Return the [x, y] coordinate for the center point of the cell that contains the specified text.  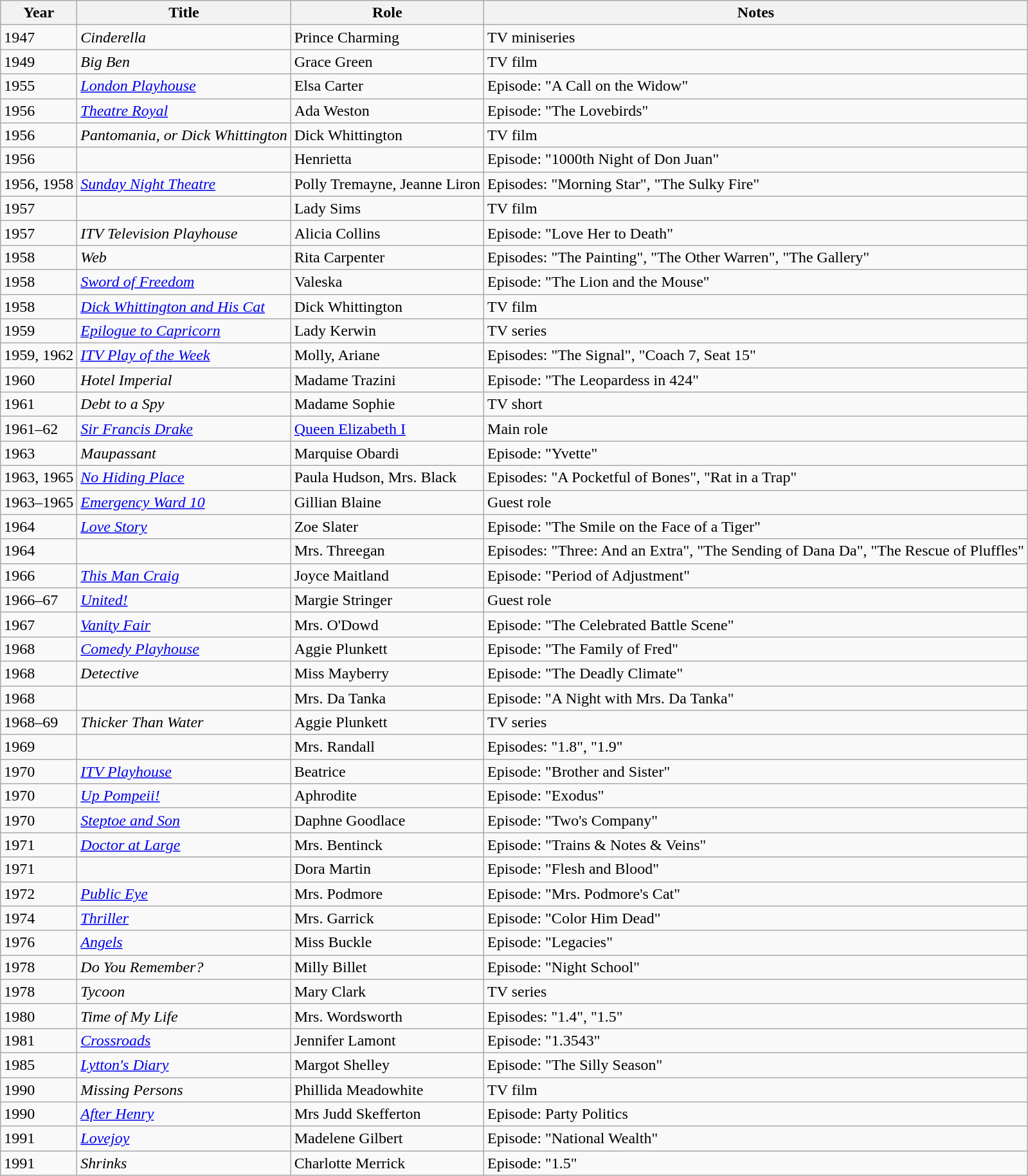
Grace Green [387, 62]
1976 [39, 943]
1967 [39, 624]
Dick Whittington and His Cat [184, 307]
Episode: "The Leopardess in 424" [756, 380]
Lady Sims [387, 208]
TV miniseries [756, 37]
Mrs. Randall [387, 747]
Beatrice [387, 772]
United! [184, 600]
Milly Billet [387, 967]
Up Pompeii! [184, 796]
Gillian Blaine [387, 502]
Mrs. O'Dowd [387, 624]
Public Eye [184, 894]
TV short [756, 404]
1963–1965 [39, 502]
Episode: "The Lion and the Mouse" [756, 282]
Zoe Slater [387, 527]
This Man Craig [184, 575]
Episodes: "1.8", "1.9" [756, 747]
Episode: "The Lovebirds" [756, 111]
Margie Stringer [387, 600]
Episodes: "The Signal", "Coach 7, Seat 15" [756, 356]
1949 [39, 62]
1966 [39, 575]
Molly, Ariane [387, 356]
No Hiding Place [184, 478]
Episode: "The Family of Fred" [756, 649]
Missing Persons [184, 1090]
Episode: "A Night with Mrs. Da Tanka" [756, 698]
Vanity Fair [184, 624]
Tycoon [184, 991]
Margot Shelley [387, 1065]
Notes [756, 13]
Jennifer Lamont [387, 1040]
Henrietta [387, 159]
1972 [39, 894]
London Playhouse [184, 86]
Steptoe and Son [184, 820]
Lytton's Diary [184, 1065]
Big Ben [184, 62]
Episode: "Love Her to Death" [756, 233]
Mary Clark [387, 991]
Episode: "1.5" [756, 1163]
Episode: "The Deadly Climate" [756, 673]
Prince Charming [387, 37]
Year [39, 13]
Debt to a Spy [184, 404]
Role [387, 13]
Marquise Obardi [387, 453]
Maupassant [184, 453]
Sunday Night Theatre [184, 184]
Angels [184, 943]
1980 [39, 1016]
Episode: "The Silly Season" [756, 1065]
Alicia Collins [387, 233]
Episode: Party Politics [756, 1114]
Elsa Carter [387, 86]
1963 [39, 453]
Episode: "Two's Company" [756, 820]
Episode: "National Wealth" [756, 1139]
1985 [39, 1065]
Episode: "1.3543" [756, 1040]
Detective [184, 673]
ITV Play of the Week [184, 356]
Doctor at Large [184, 845]
Episode: "Yvette" [756, 453]
Miss Mayberry [387, 673]
Pantomania, or Dick Whittington [184, 135]
Web [184, 257]
Sword of Freedom [184, 282]
1968–69 [39, 723]
Lovejoy [184, 1139]
1960 [39, 380]
1963, 1965 [39, 478]
Cinderella [184, 37]
Ada Weston [387, 111]
Polly Tremayne, Jeanne Liron [387, 184]
Episode: "Period of Adjustment" [756, 575]
Mrs. Podmore [387, 894]
1969 [39, 747]
Comedy Playhouse [184, 649]
Episode: "The Smile on the Face of a Tiger" [756, 527]
ITV Playhouse [184, 772]
ITV Television Playhouse [184, 233]
1961–62 [39, 429]
Mrs. Bentinck [387, 845]
1955 [39, 86]
Episode: "A Call on the Widow" [756, 86]
Rita Carpenter [387, 257]
Valeska [387, 282]
1961 [39, 404]
Phillida Meadowhite [387, 1090]
Madelene Gilbert [387, 1139]
Mrs Judd Skefferton [387, 1114]
1981 [39, 1040]
Thicker Than Water [184, 723]
Sir Francis Drake [184, 429]
Joyce Maitland [387, 575]
1959, 1962 [39, 356]
Lady Kerwin [387, 331]
Episode: "Night School" [756, 967]
Shrinks [184, 1163]
Episode: "Brother and Sister" [756, 772]
Daphne Goodlace [387, 820]
After Henry [184, 1114]
Love Story [184, 527]
Mrs. Threegan [387, 551]
1966–67 [39, 600]
Episodes: "The Painting", "The Other Warren", "The Gallery" [756, 257]
Episode: "Legacies" [756, 943]
Episode: "Trains & Notes & Veins" [756, 845]
Madame Sophie [387, 404]
Do You Remember? [184, 967]
Queen Elizabeth I [387, 429]
Charlotte Merrick [387, 1163]
Madame Trazini [387, 380]
Thriller [184, 918]
Dora Martin [387, 869]
Time of My Life [184, 1016]
Theatre Royal [184, 111]
1974 [39, 918]
1956, 1958 [39, 184]
Miss Buckle [387, 943]
Mrs. Wordsworth [387, 1016]
Emergency Ward 10 [184, 502]
Epilogue to Capricorn [184, 331]
Episode: "1000th Night of Don Juan" [756, 159]
Mrs. Garrick [387, 918]
Crossroads [184, 1040]
Episodes: "A Pocketful of Bones", "Rat in a Trap" [756, 478]
Episode: "The Celebrated Battle Scene" [756, 624]
Episode: "Flesh and Blood" [756, 869]
Aphrodite [387, 796]
Mrs. Da Tanka [387, 698]
Episode: "Mrs. Podmore's Cat" [756, 894]
1959 [39, 331]
Episode: "Exodus" [756, 796]
Episodes: "Morning Star", "The Sulky Fire" [756, 184]
Hotel Imperial [184, 380]
Episodes: "Three: And an Extra", "The Sending of Dana Da", "The Rescue of Pluffles" [756, 551]
Title [184, 13]
Episodes: "1.4", "1.5" [756, 1016]
Episode: "Color Him Dead" [756, 918]
Paula Hudson, Mrs. Black [387, 478]
Main role [756, 429]
1947 [39, 37]
